Pinpoint the cell where the given text exists, returning its [x, y] midpoint coordinate. 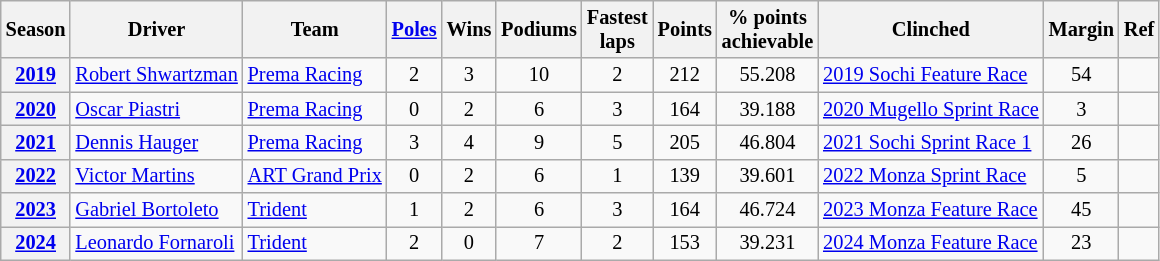
Margin [1082, 29]
23 [1082, 243]
26 [1082, 142]
Podiums [539, 29]
54 [1082, 75]
Season [36, 29]
46.804 [768, 142]
153 [685, 243]
Team [315, 29]
2023 [36, 210]
Driver [156, 29]
39.188 [768, 109]
205 [685, 142]
Wins [470, 29]
2019 [36, 75]
4 [470, 142]
2021 [36, 142]
Clinched [930, 29]
2024 Monza Feature Race [930, 243]
Oscar Piastri [156, 109]
2024 [36, 243]
39.231 [768, 243]
Ref [1139, 29]
2020 Mugello Sprint Race [930, 109]
Leonardo Fornaroli [156, 243]
2021 Sochi Sprint Race 1 [930, 142]
46.724 [768, 210]
Victor Martins [156, 176]
139 [685, 176]
39.601 [768, 176]
Dennis Hauger [156, 142]
2020 [36, 109]
ART Grand Prix [315, 176]
55.208 [768, 75]
2023 Monza Feature Race [930, 210]
Points [685, 29]
Gabriel Bortoleto [156, 210]
% points achievable [768, 29]
2022 Monza Sprint Race [930, 176]
Robert Shwartzman [156, 75]
212 [685, 75]
45 [1082, 210]
7 [539, 243]
Poles [414, 29]
Fastest laps [618, 29]
2019 Sochi Feature Race [930, 75]
9 [539, 142]
10 [539, 75]
2022 [36, 176]
